Return the (x, y) coordinate for the center point of the cell that contains the specified text.  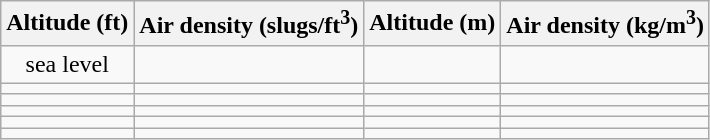
Altitude (ft) (68, 24)
sea level (68, 64)
Altitude (m) (432, 24)
Air density (kg/m3) (606, 24)
Air density (slugs/ft3) (249, 24)
